Capture the cell that displays the provided text and extract its (X, Y) central coordinate. 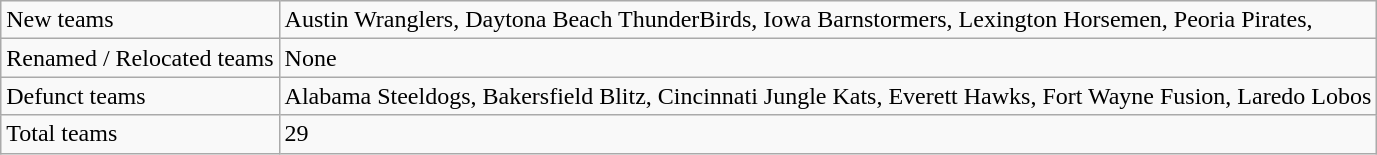
Alabama Steeldogs, Bakersfield Blitz, Cincinnati Jungle Kats, Everett Hawks, Fort Wayne Fusion, Laredo Lobos (828, 96)
29 (828, 134)
None (828, 58)
Renamed / Relocated teams (140, 58)
Defunct teams (140, 96)
Total teams (140, 134)
Austin Wranglers, Daytona Beach ThunderBirds, Iowa Barnstormers, Lexington Horsemen, Peoria Pirates, (828, 20)
New teams (140, 20)
